Provide the [x, y] coordinate of the cell's center where the given text is located.  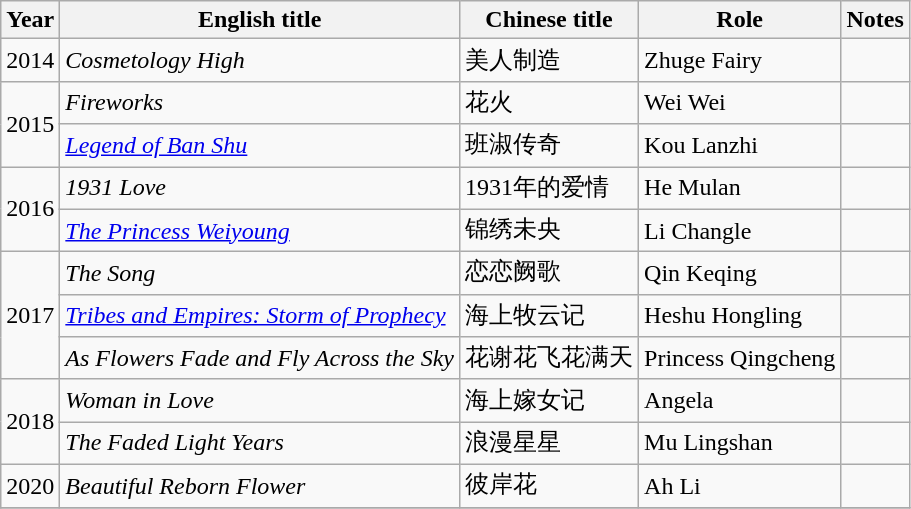
2015 [30, 124]
海上嫁女记 [548, 400]
2017 [30, 316]
He Mulan [740, 188]
2016 [30, 208]
Chinese title [548, 20]
The Song [260, 274]
Heshu Hongling [740, 316]
Woman in Love [260, 400]
1931 Love [260, 188]
Wei Wei [740, 102]
花谢花飞花满天 [548, 358]
花火 [548, 102]
The Faded Light Years [260, 444]
班淑传奇 [548, 146]
Angela [740, 400]
Fireworks [260, 102]
锦绣未央 [548, 230]
Legend of Ban Shu [260, 146]
Qin Keqing [740, 274]
恋恋阙歌 [548, 274]
美人制造 [548, 60]
1931年的爱情 [548, 188]
Ah Li [740, 486]
浪漫星星 [548, 444]
Princess Qingcheng [740, 358]
Cosmetology High [260, 60]
English title [260, 20]
Tribes and Empires: Storm of Prophecy [260, 316]
Notes [875, 20]
As Flowers Fade and Fly Across the Sky [260, 358]
彼岸花 [548, 486]
2018 [30, 422]
Role [740, 20]
Mu Lingshan [740, 444]
海上牧云记 [548, 316]
Year [30, 20]
Zhuge Fairy [740, 60]
The Princess Weiyoung [260, 230]
Li Changle [740, 230]
Kou Lanzhi [740, 146]
Beautiful Reborn Flower [260, 486]
2020 [30, 486]
2014 [30, 60]
